For the text-containing cell, return its midpoint in [X, Y] coordinate format. 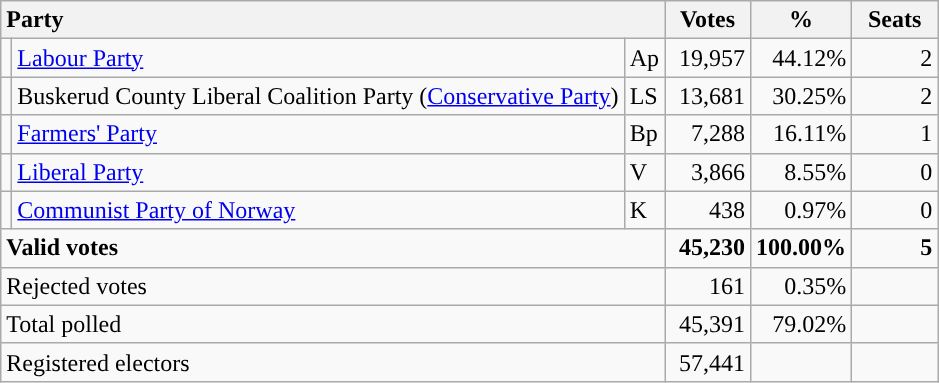
19,957 [708, 58]
% [802, 20]
100.00% [802, 248]
13,681 [708, 96]
V [644, 172]
438 [708, 210]
Liberal Party [318, 172]
Rejected votes [333, 286]
30.25% [802, 96]
8.55% [802, 172]
45,230 [708, 248]
Total polled [333, 324]
1 [895, 134]
7,288 [708, 134]
Farmers' Party [318, 134]
Party [333, 20]
0.35% [802, 286]
0.97% [802, 210]
Buskerud County Liberal Coalition Party (Conservative Party) [318, 96]
161 [708, 286]
Ap [644, 58]
79.02% [802, 324]
Votes [708, 20]
Seats [895, 20]
Valid votes [333, 248]
K [644, 210]
16.11% [802, 134]
57,441 [708, 362]
Communist Party of Norway [318, 210]
Registered electors [333, 362]
3,866 [708, 172]
44.12% [802, 58]
5 [895, 248]
Bp [644, 134]
LS [644, 96]
45,391 [708, 324]
Labour Party [318, 58]
